From the cell containing the given text, extract its center point as [X, Y] coordinate. 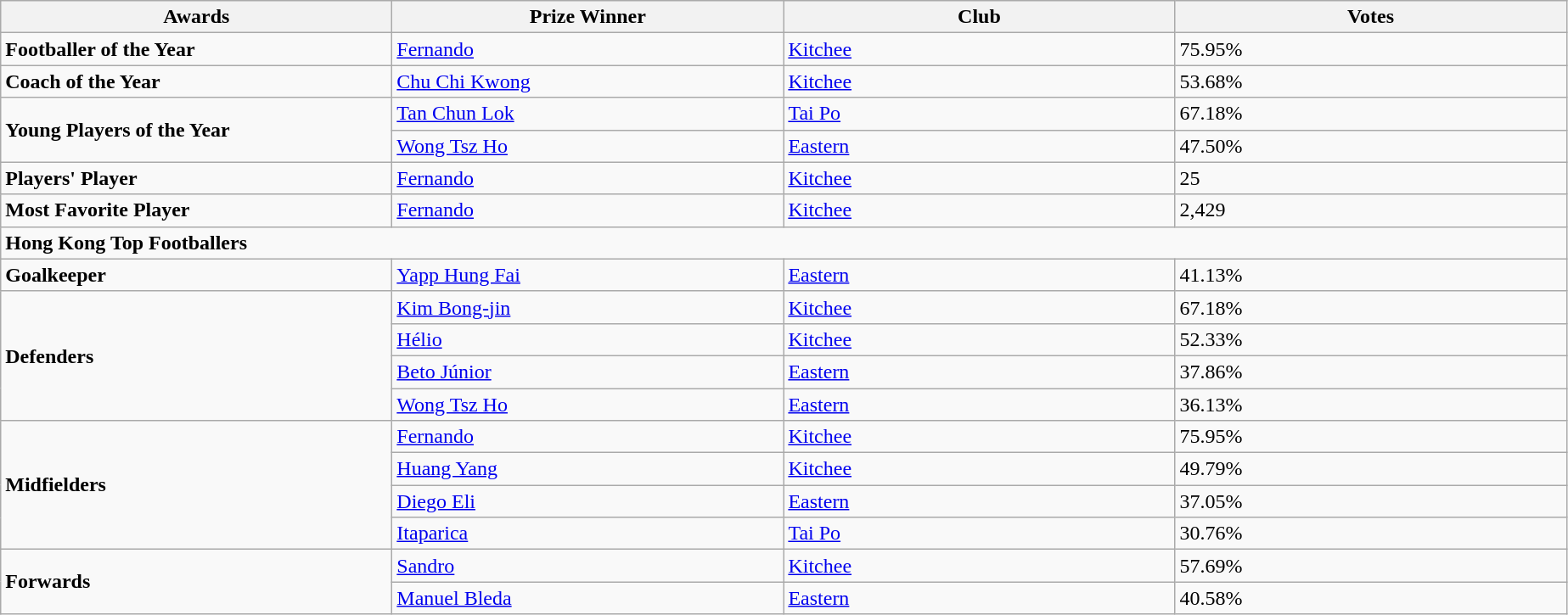
Prize Winner [587, 17]
41.13% [1370, 275]
Awards [197, 17]
Coach of the Year [197, 81]
Hélio [587, 339]
30.76% [1370, 534]
Sandro [587, 566]
57.69% [1370, 566]
52.33% [1370, 339]
Huang Yang [587, 469]
Manuel Bleda [587, 598]
Kim Bong-jin [587, 307]
47.50% [1370, 146]
40.58% [1370, 598]
Young Players of the Year [197, 130]
Forwards [197, 582]
Itaparica [587, 534]
25 [1370, 178]
Beto Júnior [587, 372]
Defenders [197, 355]
2,429 [1370, 210]
Yapp Hung Fai [587, 275]
Goalkeeper [197, 275]
37.86% [1370, 372]
Votes [1370, 17]
Diego Eli [587, 501]
Midfielders [197, 485]
Hong Kong Top Footballers [784, 243]
Players' Player [197, 178]
Most Favorite Player [197, 210]
37.05% [1370, 501]
36.13% [1370, 405]
53.68% [1370, 81]
Chu Chi Kwong [587, 81]
49.79% [1370, 469]
Footballer of the Year [197, 49]
Tan Chun Lok [587, 114]
Club [980, 17]
